For the text-containing cell, return its midpoint in (X, Y) coordinate format. 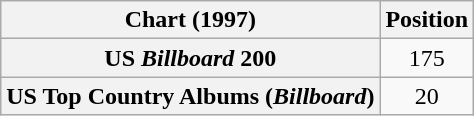
20 (427, 96)
US Billboard 200 (190, 58)
US Top Country Albums (Billboard) (190, 96)
Chart (1997) (190, 20)
Position (427, 20)
175 (427, 58)
